Provide the (x, y) coordinate of the cell's center where the given text is located.  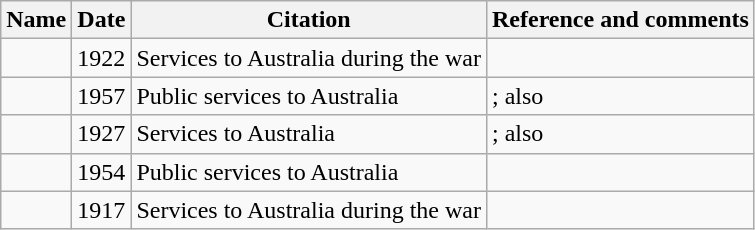
1927 (102, 134)
1954 (102, 172)
Services to Australia (309, 134)
1957 (102, 96)
Reference and comments (620, 20)
Name (36, 20)
1922 (102, 58)
1917 (102, 210)
Citation (309, 20)
Date (102, 20)
